Return [X, Y] of the center of cell containing provided text 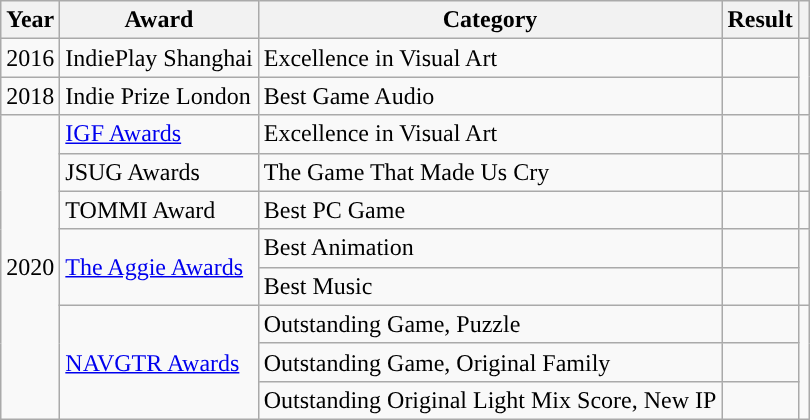
2020 [30, 267]
TOMMI Award [159, 210]
Best PC Game [490, 210]
Best Game Audio [490, 96]
Outstanding Game, Original Family [490, 362]
Outstanding Original Light Mix Score, New IP [490, 400]
Result [760, 20]
IGF Awards [159, 134]
Indie Prize London [159, 96]
JSUG Awards [159, 172]
Year [30, 20]
2018 [30, 96]
Outstanding Game, Puzzle [490, 324]
Category [490, 20]
2016 [30, 58]
The Game That Made Us Cry [490, 172]
Best Animation [490, 248]
The Aggie Awards [159, 267]
Award [159, 20]
IndiePlay Shanghai [159, 58]
Best Music [490, 286]
NAVGTR Awards [159, 362]
